For the text-containing cell, return its midpoint in (x, y) coordinate format. 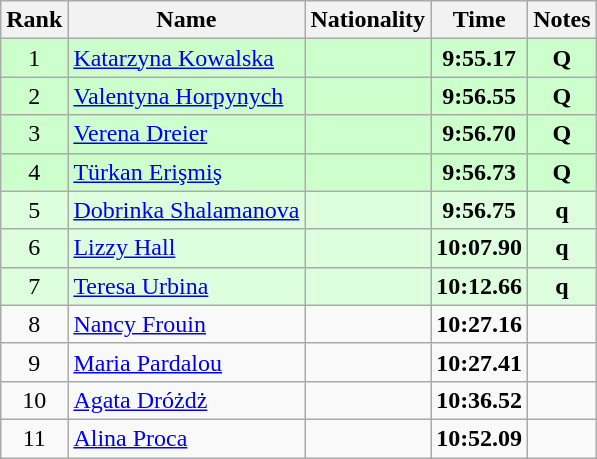
6 (34, 248)
10:27.16 (480, 324)
Valentyna Horpynych (186, 96)
Alina Proca (186, 438)
10:36.52 (480, 400)
10:12.66 (480, 286)
Rank (34, 20)
1 (34, 58)
Nationality (368, 20)
Teresa Urbina (186, 286)
Türkan Erişmiş (186, 172)
7 (34, 286)
10 (34, 400)
Time (480, 20)
Agata Dróżdż (186, 400)
10:07.90 (480, 248)
9 (34, 362)
9:56.73 (480, 172)
10:27.41 (480, 362)
Name (186, 20)
Verena Dreier (186, 134)
Dobrinka Shalamanova (186, 210)
Katarzyna Kowalska (186, 58)
9:55.17 (480, 58)
10:52.09 (480, 438)
4 (34, 172)
9:56.55 (480, 96)
Maria Pardalou (186, 362)
9:56.75 (480, 210)
8 (34, 324)
Nancy Frouin (186, 324)
Notes (562, 20)
11 (34, 438)
Lizzy Hall (186, 248)
9:56.70 (480, 134)
2 (34, 96)
5 (34, 210)
3 (34, 134)
